Return the [X, Y] coordinate for the center point of the cell that contains the specified text.  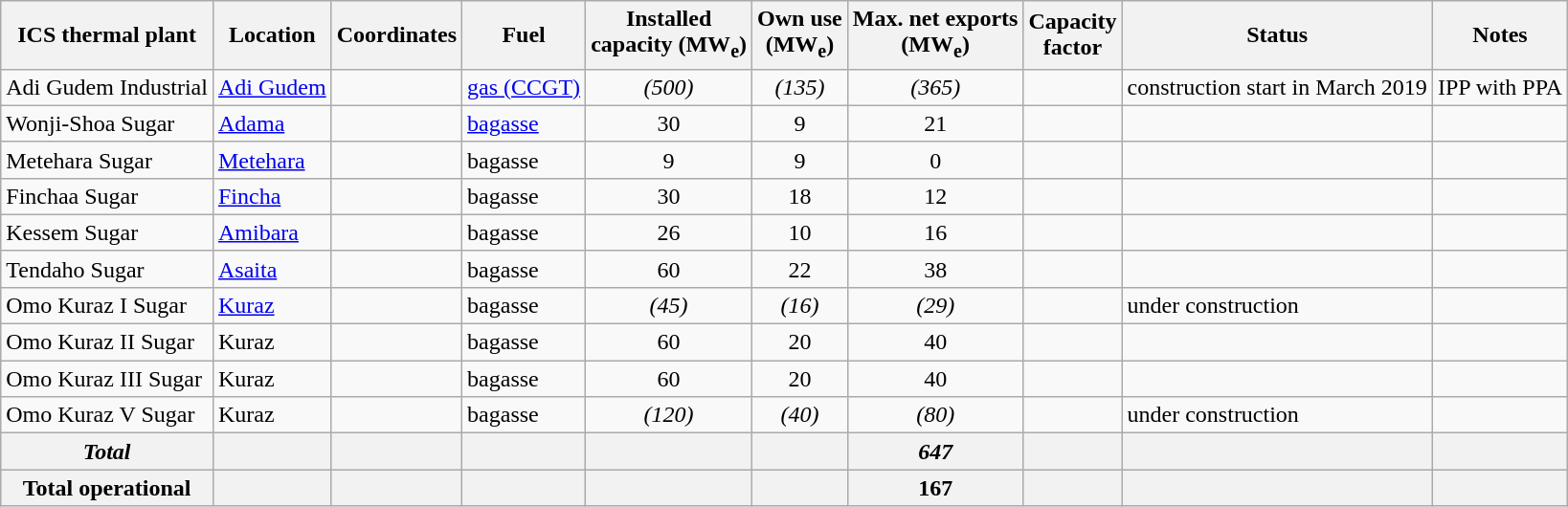
21 [935, 123]
gas (CCGT) [525, 87]
Omo Kuraz I Sugar [107, 305]
Notes [1499, 34]
Omo Kuraz V Sugar [107, 415]
IPP with PPA [1499, 87]
Status [1277, 34]
647 [935, 452]
Kessem Sugar [107, 232]
16 [935, 232]
Capacityfactor [1072, 34]
Location [272, 34]
(120) [669, 415]
Omo Kuraz II Sugar [107, 342]
26 [669, 232]
(135) [800, 87]
Metehara [272, 160]
ICS thermal plant [107, 34]
(365) [935, 87]
12 [935, 196]
Adi Gudem Industrial [107, 87]
0 [935, 160]
Amibara [272, 232]
Total [107, 452]
Asaita [272, 269]
Total operational [107, 488]
(40) [800, 415]
Adama [272, 123]
Fuel [525, 34]
Omo Kuraz III Sugar [107, 379]
(500) [669, 87]
Fincha [272, 196]
Tendaho Sugar [107, 269]
167 [935, 488]
construction start in March 2019 [1277, 87]
22 [800, 269]
Max. net exports(MWe) [935, 34]
(16) [800, 305]
(29) [935, 305]
Metehara Sugar [107, 160]
10 [800, 232]
Installedcapacity (MWe) [669, 34]
Coordinates [396, 34]
18 [800, 196]
(45) [669, 305]
Own use(MWe) [800, 34]
Adi Gudem [272, 87]
Wonji-Shoa Sugar [107, 123]
(80) [935, 415]
38 [935, 269]
Finchaa Sugar [107, 196]
